Detect which cell encompasses the target text, then output its [X, Y] center coordinate. 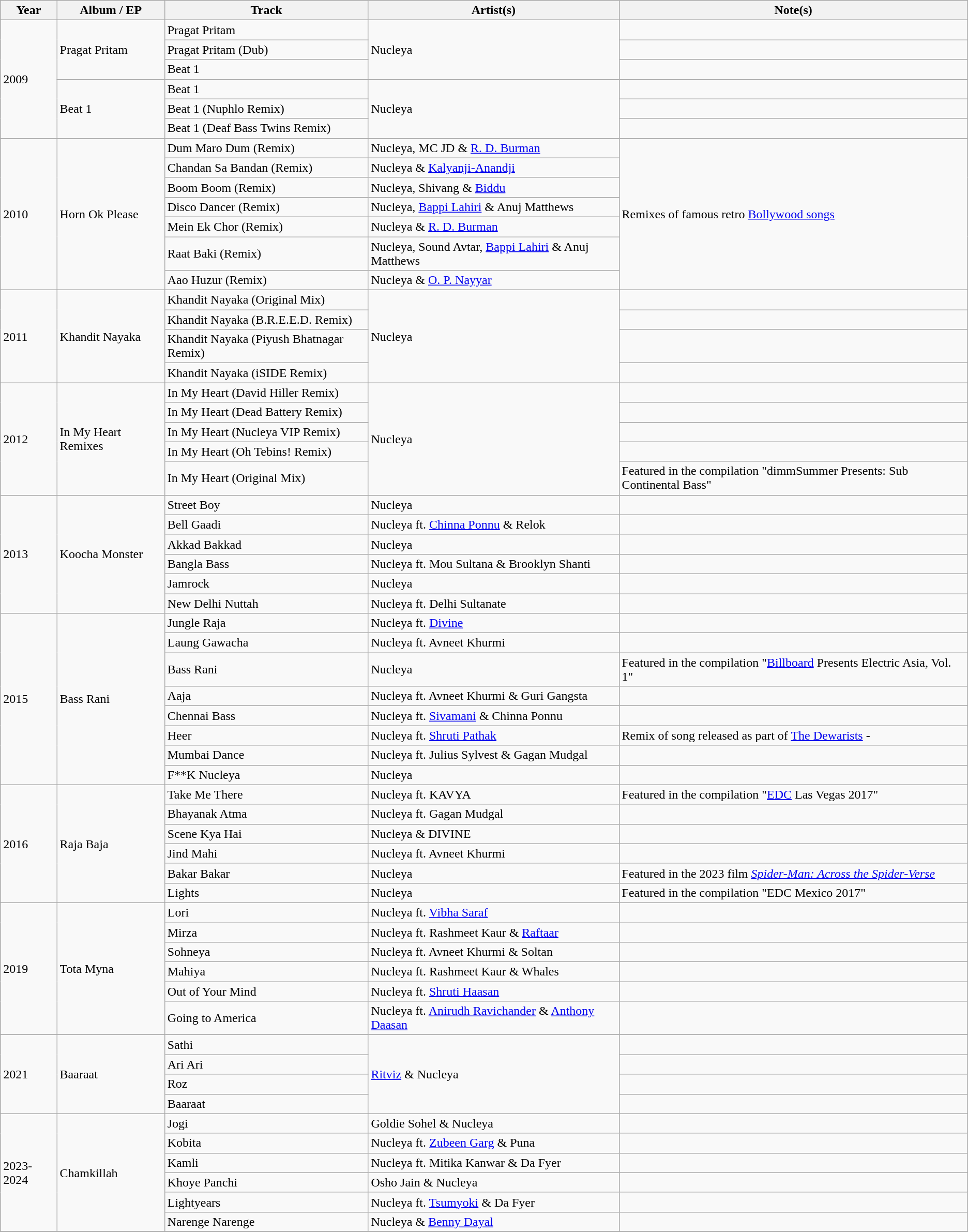
Street Boy [266, 505]
Album / EP [111, 10]
Featured in the compilation "EDC Las Vegas 2017" [793, 794]
Aao Huzur (Remix) [266, 280]
In My Heart (David Hiller Remix) [266, 393]
2015 [29, 699]
Khandit Nayaka (B.R.E.E.D. Remix) [266, 320]
Nucleya ft. Anirudh Ravichander & Anthony Daasan [493, 1018]
Mumbai Dance [266, 755]
Featured in the compilation "dimmSummer Presents: Sub Continental Bass" [793, 478]
Year [29, 10]
Bakar Bakar [266, 873]
2023-2024 [29, 1173]
Nucleya ft. Zubeen Garg & Puna [493, 1143]
Nucleya, Sound Avtar, Bappi Lahiri & Anuj Matthews [493, 253]
Khandit Nayaka [111, 336]
Bangla Bass [266, 564]
Bell Gaadi [266, 524]
Ritviz & Nucleya [493, 1074]
Nucleya & Benny Dayal [493, 1222]
Nucleya ft. Tsumyoki & Da Fyer [493, 1202]
Horn Ok Please [111, 214]
Raat Baki (Remix) [266, 253]
Nucleya ft. Shruti Pathak [493, 735]
2011 [29, 336]
Khoye Panchi [266, 1182]
Featured in the 2023 film Spider-Man: Across the Spider-Verse [793, 873]
Disco Dancer (Remix) [266, 207]
Chennai Bass [266, 716]
Artist(s) [493, 10]
Akkad Bakkad [266, 544]
Khandit Nayaka (Piyush Bhatnagar Remix) [266, 347]
2013 [29, 554]
Koocha Monster [111, 554]
Nucleya & O. P. Nayyar [493, 280]
Laung Gawacha [266, 643]
In My Heart (Dead Battery Remix) [266, 412]
Out of Your Mind [266, 991]
Narenge Narenge [266, 1222]
In My Heart (Nucleya VIP Remix) [266, 432]
Scene Kya Hai [266, 834]
Roz [266, 1084]
2021 [29, 1074]
In My Heart Remixes [111, 439]
Nucleya ft. Delhi Sultanate [493, 604]
Mein Ek Chor (Remix) [266, 227]
Nucleya, MC JD & R. D. Burman [493, 148]
Heer [266, 735]
Nucleya ft. Divine [493, 623]
Mirza [266, 933]
Khandit Nayaka (Original Mix) [266, 300]
Nucleya ft. Avneet Khurmi & Guri Gangsta [493, 696]
Featured in the compilation "EDC Mexico 2017" [793, 893]
F**K Nucleya [266, 775]
Pragat Pritam (Dub) [266, 50]
Nucleya & R. D. Burman [493, 227]
Nucleya & Kalyanji-Anandji [493, 168]
Osho Jain & Nucleya [493, 1182]
Jind Mahi [266, 853]
Going to America [266, 1018]
Mahiya [266, 972]
Tota Myna [111, 968]
Nucleya ft. Sivamani & Chinna Ponnu [493, 716]
Bhayanak Atma [266, 814]
2009 [29, 79]
Nucleya ft. Rashmeet Kaur & Whales [493, 972]
Nucleya & DIVINE [493, 834]
Nucleya ft. Rashmeet Kaur & Raftaar [493, 933]
Nucleya, Bappi Lahiri & Anuj Matthews [493, 207]
Dum Maro Dum (Remix) [266, 148]
Track [266, 10]
Nucleya ft. KAVYA [493, 794]
Raja Baja [111, 844]
Ari Ari [266, 1064]
Remix of song released as part of The Dewarists - [793, 735]
In My Heart (Original Mix) [266, 478]
Sathi [266, 1045]
Beat 1 (Deaf Bass Twins Remix) [266, 128]
Goldie Sohel & Nucleya [493, 1123]
In My Heart (Oh Tebins! Remix) [266, 452]
Nucleya ft. Chinna Ponnu & Relok [493, 524]
Nucleya ft. Mou Sultana & Brooklyn Shanti [493, 564]
Remixes of famous retro Bollywood songs [793, 214]
Jogi [266, 1123]
2019 [29, 968]
2012 [29, 439]
Nucleya ft. Gagan Mudgal [493, 814]
Note(s) [793, 10]
Boom Boom (Remix) [266, 187]
2016 [29, 844]
Nucleya ft. Mitika Kanwar & Da Fyer [493, 1163]
Featured in the compilation "Billboard Presents Electric Asia, Vol. 1" [793, 669]
Lori [266, 912]
Jungle Raja [266, 623]
Khandit Nayaka (iSIDE Remix) [266, 373]
Lightyears [266, 1202]
Take Me There [266, 794]
Kobita [266, 1143]
Aaja [266, 696]
Kamli [266, 1163]
Sohneya [266, 952]
Chamkillah [111, 1173]
Lights [266, 893]
2010 [29, 214]
Nucleya ft. Avneet Khurmi & Soltan [493, 952]
Nucleya ft. Vibha Saraf [493, 912]
Jamrock [266, 583]
Nucleya ft. Shruti Haasan [493, 991]
Nucleya ft. Julius Sylvest & Gagan Mudgal [493, 755]
Nucleya, Shivang & Biddu [493, 187]
New Delhi Nuttah [266, 604]
Beat 1 (Nuphlo Remix) [266, 109]
Chandan Sa Bandan (Remix) [266, 168]
